Determine the [X, Y] coordinate at the center of the cell enclosing the given text.  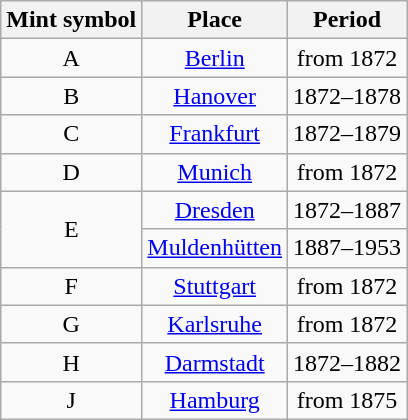
1872–1882 [348, 362]
1872–1878 [348, 96]
from 1875 [348, 400]
Mint symbol [72, 20]
J [72, 400]
Munich [215, 172]
1887–1953 [348, 248]
Place [215, 20]
Dresden [215, 210]
D [72, 172]
Hamburg [215, 400]
C [72, 134]
E [72, 229]
Hanover [215, 96]
Period [348, 20]
A [72, 58]
B [72, 96]
G [72, 324]
H [72, 362]
1872–1879 [348, 134]
Berlin [215, 58]
Darmstadt [215, 362]
F [72, 286]
Muldenhütten [215, 248]
Karlsruhe [215, 324]
1872–1887 [348, 210]
Stuttgart [215, 286]
Frankfurt [215, 134]
